Identify which cell holds the provided text, then report its (x, y) central coordinate. 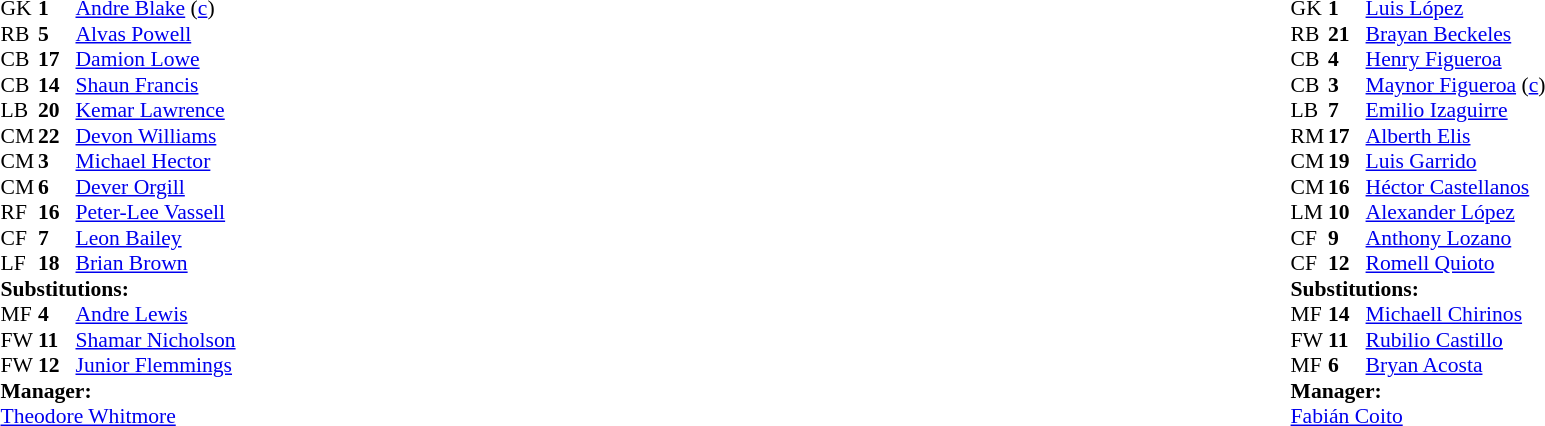
Damion Lowe (156, 59)
LF (19, 263)
Leon Bailey (156, 238)
18 (57, 263)
19 (1347, 161)
Substitutions: (118, 289)
Junior Flemmings (156, 365)
Dever Orgill (156, 187)
Brian Brown (156, 263)
LM (1310, 213)
Peter-Lee Vassell (156, 213)
RM (1310, 136)
Shamar Nicholson (156, 340)
Shaun Francis (156, 85)
RF (19, 213)
Alvas Powell (156, 34)
Michael Hector (156, 161)
Devon Williams (156, 136)
Manager: (118, 391)
Andre Lewis (156, 315)
20 (57, 111)
Kemar Lawrence (156, 111)
10 (1347, 213)
22 (57, 136)
21 (1347, 34)
9 (1347, 238)
5 (57, 34)
